Capture the cell that displays the provided text and extract its (x, y) central coordinate. 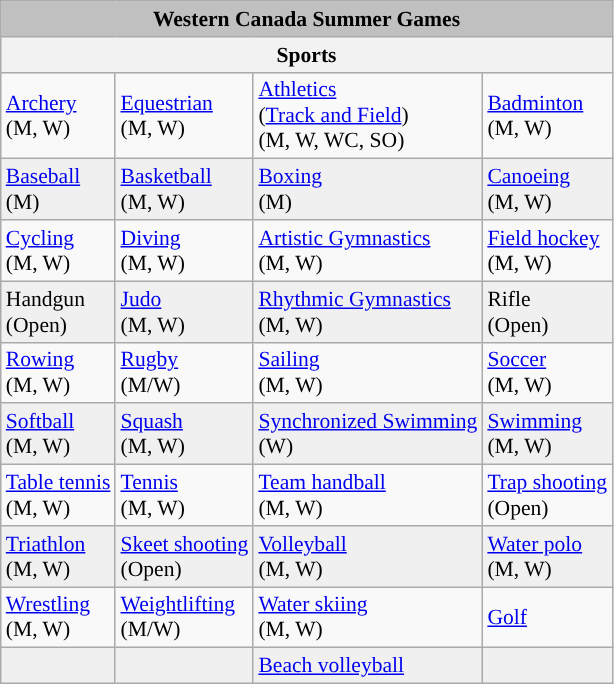
Judo (M, W) (184, 312)
Volleyball (M, W) (368, 556)
Golf (547, 618)
Water polo (M, W) (547, 556)
Rhythmic Gymnastics (M, W) (368, 312)
Trap shooting (Open) (547, 496)
Beach volleyball (368, 666)
Water skiing (M, W) (368, 618)
Skeet shooting (Open) (184, 556)
Wrestling (M, W) (58, 618)
Canoeing (M, W) (547, 190)
Badminton (M, W) (547, 116)
Athletics (Track and Field⁣) (M, W, WC, SO) (368, 116)
Soccer⁣ (M, W) (547, 372)
Rugby (M/W) (184, 372)
Equestrian (M, W) (184, 116)
Handgun (Open) (58, 312)
Boxing (M) (368, 190)
Weightlifting (M/W) (184, 618)
Sailing⁣ (M, W) (368, 372)
Team handball(M, W) (368, 496)
Basketball⁣ (M, W) (184, 190)
Swimming (M, W) (547, 434)
Artistic Gymnastics (M, W) (368, 250)
Cycling (M, W) (58, 250)
Softball (M, W) (58, 434)
Rifle (Open) (547, 312)
Rowing (M, W) (58, 372)
Table tennis(M, W) (58, 496)
Tennis (M, W) (184, 496)
Field hockey (M, W) (547, 250)
Baseball⁣ (M) (58, 190)
Synchronized Swimming (W) (368, 434)
Squash (M, W) (184, 434)
Western Canada Summer Games (306, 19)
Archery (M, W) (58, 116)
Triathlon (M, W) (58, 556)
Sports (306, 55)
Diving (M, W) (184, 250)
